Capture the cell that displays the provided text and extract its (X, Y) central coordinate. 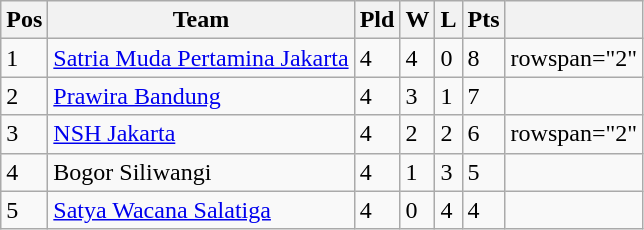
NSH Jakarta (201, 134)
L (448, 20)
Pos (24, 20)
Team (201, 20)
8 (484, 58)
W (418, 20)
Satria Muda Pertamina Jakarta (201, 58)
Satya Wacana Salatiga (201, 210)
7 (484, 96)
6 (484, 134)
Pld (377, 20)
Pts (484, 20)
Bogor Siliwangi (201, 172)
Prawira Bandung (201, 96)
